Pinpoint the cell where the given text exists, returning its (x, y) midpoint coordinate. 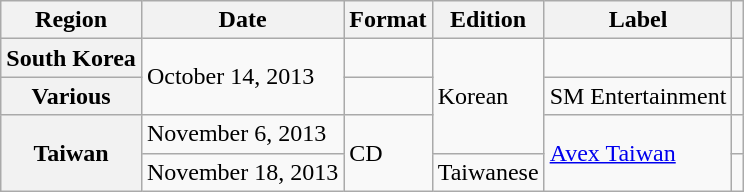
Taiwanese (488, 172)
Date (242, 20)
Format (388, 20)
Region (72, 20)
Various (72, 96)
CD (388, 153)
SM Entertainment (638, 96)
South Korea (72, 58)
Korean (488, 96)
Avex Taiwan (638, 153)
Label (638, 20)
November 6, 2013 (242, 134)
November 18, 2013 (242, 172)
October 14, 2013 (242, 77)
Edition (488, 20)
Taiwan (72, 153)
